Detect which cell encompasses the target text, then output its [X, Y] center coordinate. 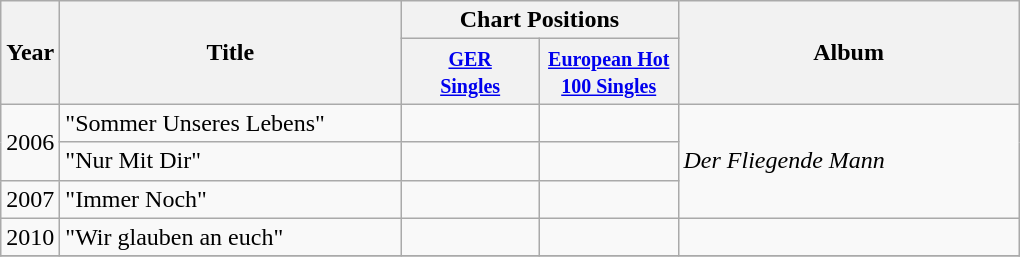
Title [230, 52]
"Wir glauben an euch" [230, 237]
2010 [30, 237]
European Hot 100 Singles [608, 72]
Chart Positions [540, 20]
Album [848, 52]
2006 [30, 142]
"Sommer Unseres Lebens" [230, 123]
"Nur Mit Dir" [230, 161]
2007 [30, 199]
Der Fliegende Mann [848, 161]
"Immer Noch" [230, 199]
Year [30, 52]
GER Singles [470, 72]
